Locate the cell with the specified text and output its (X, Y) center coordinate. 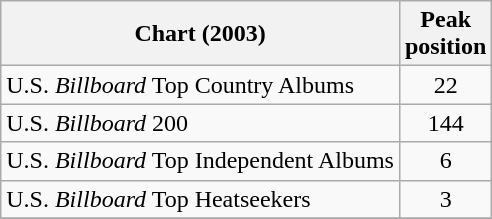
144 (445, 123)
Peakposition (445, 34)
U.S. Billboard Top Independent Albums (200, 161)
Chart (2003) (200, 34)
6 (445, 161)
3 (445, 199)
U.S. Billboard Top Country Albums (200, 85)
22 (445, 85)
U.S. Billboard 200 (200, 123)
U.S. Billboard Top Heatseekers (200, 199)
